Return the [x, y] coordinate for the center point of the cell that contains the specified text.  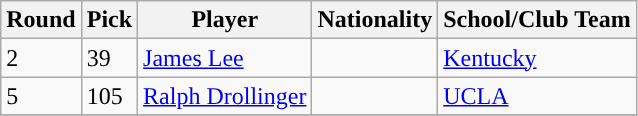
James Lee [225, 58]
2 [41, 58]
Nationality [375, 20]
School/Club Team [537, 20]
Pick [109, 20]
39 [109, 58]
Player [225, 20]
Round [41, 20]
5 [41, 96]
Ralph Drollinger [225, 96]
Kentucky [537, 58]
105 [109, 96]
UCLA [537, 96]
